Provide the (x, y) coordinate of the cell's center where the given text is located.  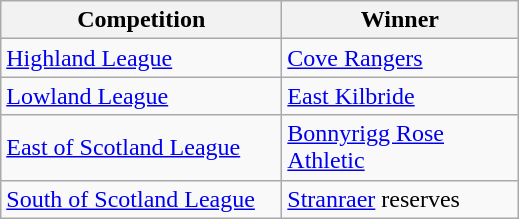
Competition (142, 20)
South of Scotland League (142, 199)
Winner (400, 20)
Stranraer reserves (400, 199)
East of Scotland League (142, 148)
Highland League (142, 58)
Cove Rangers (400, 58)
Lowland League (142, 96)
Bonnyrigg Rose Athletic (400, 148)
East Kilbride (400, 96)
